Return the [X, Y] coordinate for the center point of the cell that contains the specified text.  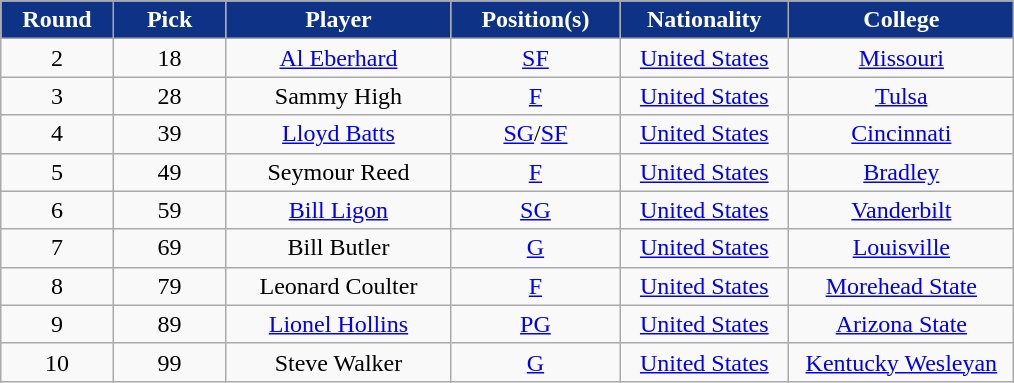
Lionel Hollins [338, 324]
Round [58, 20]
59 [170, 210]
8 [58, 286]
Cincinnati [902, 134]
SG/SF [536, 134]
Arizona State [902, 324]
Bradley [902, 172]
College [902, 20]
SF [536, 58]
Lloyd Batts [338, 134]
PG [536, 324]
9 [58, 324]
10 [58, 362]
Vanderbilt [902, 210]
6 [58, 210]
Player [338, 20]
49 [170, 172]
Morehead State [902, 286]
Seymour Reed [338, 172]
39 [170, 134]
2 [58, 58]
7 [58, 248]
79 [170, 286]
4 [58, 134]
3 [58, 96]
89 [170, 324]
Missouri [902, 58]
Pick [170, 20]
Kentucky Wesleyan [902, 362]
Tulsa [902, 96]
69 [170, 248]
5 [58, 172]
18 [170, 58]
Al Eberhard [338, 58]
Steve Walker [338, 362]
Leonard Coulter [338, 286]
Bill Butler [338, 248]
99 [170, 362]
Louisville [902, 248]
Sammy High [338, 96]
28 [170, 96]
Position(s) [536, 20]
Bill Ligon [338, 210]
SG [536, 210]
Nationality [704, 20]
